Capture the cell that displays the provided text and extract its (x, y) central coordinate. 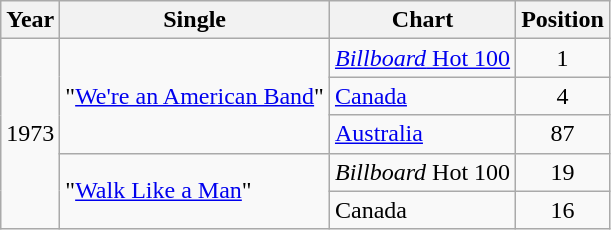
16 (563, 210)
Single (195, 20)
87 (563, 134)
"We're an American Band" (195, 96)
Chart (422, 20)
"Walk Like a Man" (195, 191)
19 (563, 172)
4 (563, 96)
1 (563, 58)
Year (30, 20)
Australia (422, 134)
1973 (30, 134)
Position (563, 20)
